Determine the [X, Y] coordinate at the center of the cell enclosing the given text.  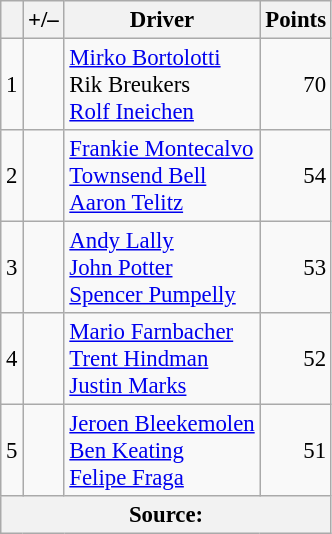
53 [296, 268]
5 [12, 451]
4 [12, 359]
1 [12, 85]
2 [12, 176]
3 [12, 268]
51 [296, 451]
Points [296, 20]
Source: [166, 515]
Frankie Montecalvo Townsend Bell Aaron Telitz [162, 176]
+/– [44, 20]
54 [296, 176]
Jeroen Bleekemolen Ben Keating Felipe Fraga [162, 451]
Driver [162, 20]
Mario Farnbacher Trent Hindman Justin Marks [162, 359]
70 [296, 85]
Andy Lally John Potter Spencer Pumpelly [162, 268]
52 [296, 359]
Mirko Bortolotti Rik Breukers Rolf Ineichen [162, 85]
